Determine the [x, y] coordinate at the center of the cell enclosing the given text.  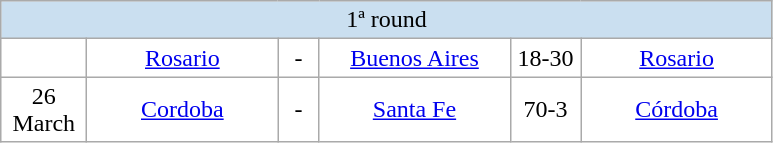
18-30 [546, 58]
1ª round [386, 20]
Córdoba [676, 110]
26 March [44, 110]
70-3 [546, 110]
Cordoba [182, 110]
Santa Fe [414, 110]
Buenos Aires [414, 58]
